Output the (X, Y) coordinate of the center of the cell containing the given text.  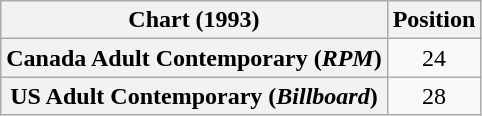
28 (434, 96)
Position (434, 20)
Chart (1993) (194, 20)
Canada Adult Contemporary (RPM) (194, 58)
US Adult Contemporary (Billboard) (194, 96)
24 (434, 58)
